Search for the cell housing the specified text and yield its (X, Y) center coordinate. 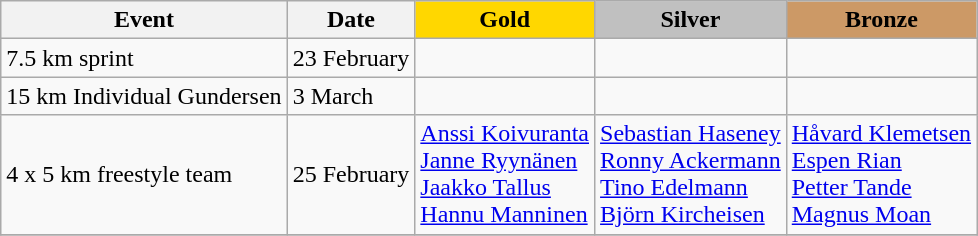
15 km Individual Gundersen (144, 96)
Date (351, 20)
Gold (505, 20)
Event (144, 20)
3 March (351, 96)
25 February (351, 174)
23 February (351, 58)
Silver (691, 20)
Anssi KoivurantaJanne RyynänenJaakko TallusHannu Manninen (505, 174)
4 x 5 km freestyle team (144, 174)
Sebastian HaseneyRonny AckermannTino EdelmannBjörn Kircheisen (691, 174)
Håvard KlemetsenEspen RianPetter TandeMagnus Moan (881, 174)
7.5 km sprint (144, 58)
Bronze (881, 20)
